Determine the [X, Y] coordinate at the center of the cell enclosing the given text.  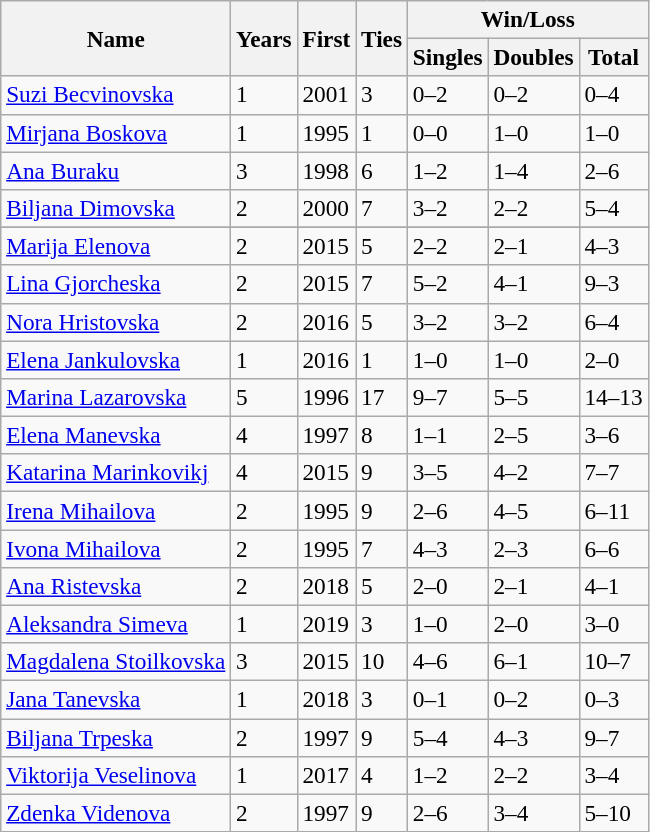
Katarina Marinkovikj [116, 473]
Aleksandra Simeva [116, 624]
6–11 [614, 510]
Total [614, 57]
Ana Ristevska [116, 586]
0–1 [448, 699]
4–5 [534, 510]
7–7 [614, 473]
First [326, 38]
Elena Manevska [116, 435]
9–3 [614, 284]
2–5 [534, 435]
2–3 [534, 548]
Jana Tanevska [116, 699]
0–0 [448, 133]
3–5 [448, 473]
4–6 [448, 662]
Marija Elenova [116, 246]
1998 [326, 170]
Singles [448, 57]
Irena Mihailova [116, 510]
3–6 [614, 435]
Magdalena Stoilkovska [116, 662]
14–13 [614, 397]
Doubles [534, 57]
10–7 [614, 662]
Mirjana Boskova [116, 133]
1–1 [448, 435]
Name [116, 38]
6–6 [614, 548]
8 [382, 435]
5–5 [534, 397]
2001 [326, 95]
Years [264, 38]
0–3 [614, 699]
17 [382, 397]
Suzi Becvinovska [116, 95]
6–1 [534, 662]
Lina Gjorcheska [116, 284]
2017 [326, 775]
Biljana Dimovska [116, 208]
Zdenka Videnova [116, 813]
6 [382, 170]
Win/Loss [528, 19]
3–0 [614, 624]
Ana Buraku [116, 170]
4–2 [534, 473]
2000 [326, 208]
1996 [326, 397]
Ivona Mihailova [116, 548]
5–10 [614, 813]
2019 [326, 624]
10 [382, 662]
Biljana Trpeska [116, 737]
Marina Lazarovska [116, 397]
Elena Jankulovska [116, 359]
0–4 [614, 95]
6–4 [614, 322]
1–4 [534, 170]
Nora Hristovska [116, 322]
Ties [382, 38]
Viktorija Veselinova [116, 775]
5–2 [448, 284]
